Locate the cell with the specified text and output its (x, y) center coordinate. 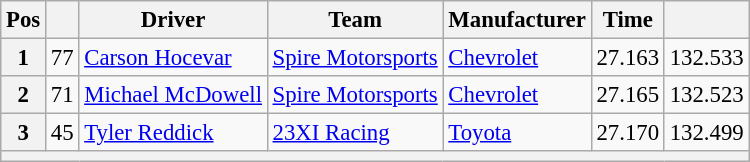
27.170 (628, 133)
77 (62, 58)
23XI Racing (355, 133)
Team (355, 20)
132.533 (706, 58)
Time (628, 20)
Michael McDowell (173, 95)
Toyota (517, 133)
Pos (24, 20)
27.163 (628, 58)
71 (62, 95)
Driver (173, 20)
27.165 (628, 95)
2 (24, 95)
Carson Hocevar (173, 58)
Manufacturer (517, 20)
3 (24, 133)
45 (62, 133)
132.499 (706, 133)
Tyler Reddick (173, 133)
132.523 (706, 95)
1 (24, 58)
